Search for the cell housing the specified text and yield its [X, Y] center coordinate. 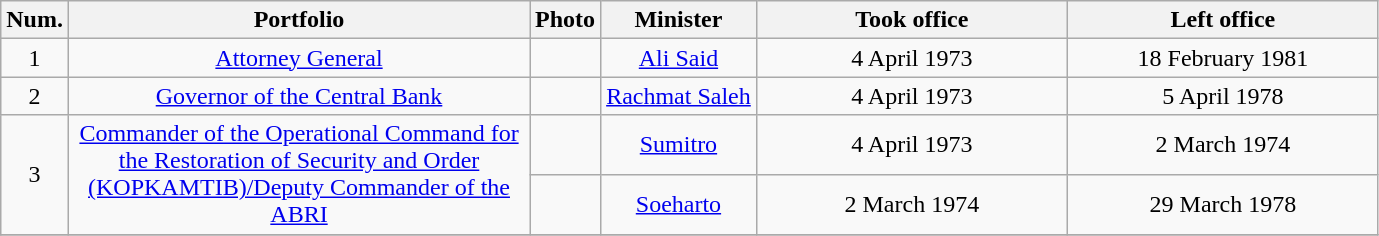
Took office [912, 20]
Ali Said [679, 58]
Commander of the Operational Command for the Restoration of Security and Order (KOPKAMTIB)/Deputy Commander of the ABRI [298, 174]
29 March 1978 [1222, 204]
1 [35, 58]
Photo [566, 20]
Sumitro [679, 145]
Portfolio [298, 20]
Minister [679, 20]
3 [35, 174]
2 [35, 96]
18 February 1981 [1222, 58]
Attorney General [298, 58]
Left office [1222, 20]
5 April 1978 [1222, 96]
Num. [35, 20]
Rachmat Saleh [679, 96]
Soeharto [679, 204]
Governor of the Central Bank [298, 96]
